Return (X, Y) of the center of cell containing provided text 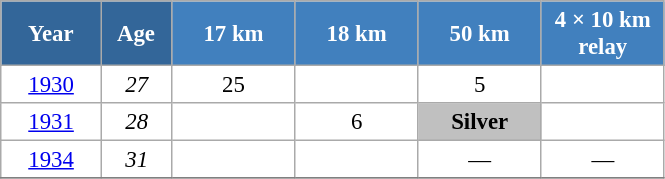
5 (480, 85)
Silver (480, 122)
Year (52, 34)
17 km (234, 34)
1931 (52, 122)
31 (136, 160)
50 km (480, 34)
6 (356, 122)
Age (136, 34)
18 km (356, 34)
4 × 10 km relay (602, 34)
25 (234, 85)
28 (136, 122)
27 (136, 85)
1934 (52, 160)
1930 (52, 85)
